Determine the (x, y) coordinate at the center of the cell enclosing the given text.  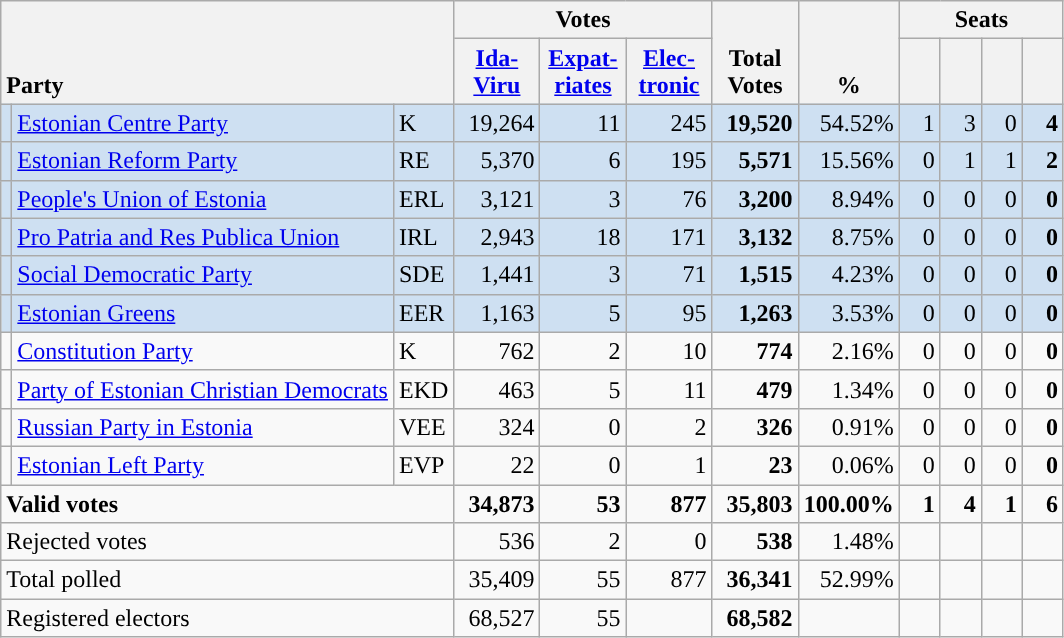
3,132 (755, 237)
5,370 (497, 161)
4.23% (848, 275)
71 (669, 275)
10 (669, 351)
Elec- tronic (669, 72)
VEE (423, 427)
22 (497, 465)
% (848, 52)
1,263 (755, 313)
Total polled (228, 580)
1,163 (497, 313)
538 (755, 542)
245 (669, 123)
EVP (423, 465)
EER (423, 313)
Constitution Party (203, 351)
Rejected votes (228, 542)
536 (497, 542)
18 (583, 237)
ERL (423, 199)
171 (669, 237)
2,943 (497, 237)
IRL (423, 237)
5,571 (755, 161)
1.48% (848, 542)
52.99% (848, 580)
23 (755, 465)
15.56% (848, 161)
19,520 (755, 123)
774 (755, 351)
324 (497, 427)
Estonian Greens (203, 313)
36,341 (755, 580)
34,873 (497, 503)
Estonian Left Party (203, 465)
68,582 (755, 618)
Social Democratic Party (203, 275)
Total Votes (755, 52)
54.52% (848, 123)
1,441 (497, 275)
Expat- riates (583, 72)
Party (228, 52)
Ida- Viru (497, 72)
479 (755, 389)
People's Union of Estonia (203, 199)
100.00% (848, 503)
35,409 (497, 580)
326 (755, 427)
8.94% (848, 199)
SDE (423, 275)
0.06% (848, 465)
3.53% (848, 313)
1.34% (848, 389)
2.16% (848, 351)
0.91% (848, 427)
68,527 (497, 618)
3,200 (755, 199)
Pro Patria and Res Publica Union (203, 237)
Estonian Reform Party (203, 161)
Votes (583, 20)
19,264 (497, 123)
762 (497, 351)
Party of Estonian Christian Democrats (203, 389)
95 (669, 313)
463 (497, 389)
RE (423, 161)
Registered electors (228, 618)
1,515 (755, 275)
35,803 (755, 503)
195 (669, 161)
Russian Party in Estonia (203, 427)
EKD (423, 389)
3,121 (497, 199)
53 (583, 503)
76 (669, 199)
Estonian Centre Party (203, 123)
8.75% (848, 237)
Valid votes (228, 503)
Seats (981, 20)
